Locate the cell with the specified text and output its [x, y] center coordinate. 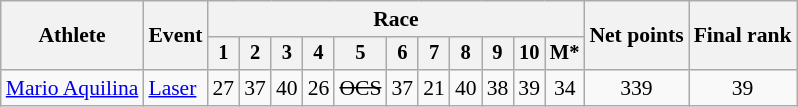
4 [319, 54]
2 [255, 54]
26 [319, 88]
Event [175, 36]
OCS [360, 88]
5 [360, 54]
21 [434, 88]
Net points [636, 36]
9 [498, 54]
10 [529, 54]
7 [434, 54]
Laser [175, 88]
8 [466, 54]
27 [223, 88]
34 [564, 88]
339 [636, 88]
Final rank [743, 36]
38 [498, 88]
3 [287, 54]
M* [564, 54]
1 [223, 54]
Athlete [72, 36]
6 [402, 54]
Mario Aquilina [72, 88]
Race [396, 19]
